From the cell containing the given text, extract its center point as (x, y) coordinate. 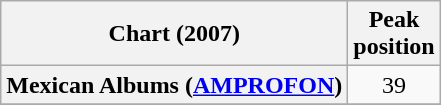
Peakposition (394, 34)
Mexican Albums (AMPROFON) (174, 85)
Chart (2007) (174, 34)
39 (394, 85)
